Extract the [X, Y] coordinate from the center of the cell holding the provided text.  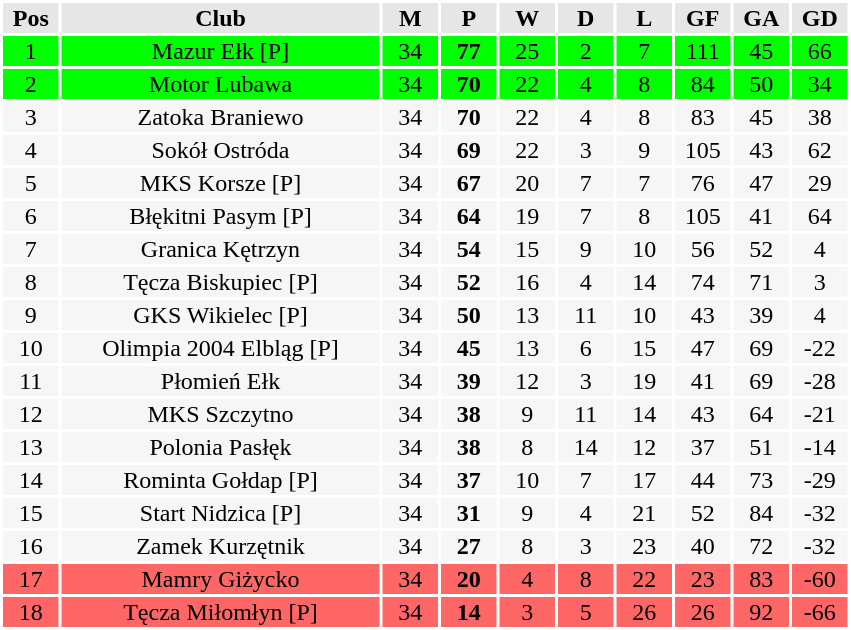
Granica Kętrzyn [221, 249]
MKS Szczytno [221, 414]
Rominta Gołdap [P] [221, 480]
27 [469, 546]
25 [528, 51]
73 [762, 480]
Sokół Ostróda [221, 150]
-14 [820, 447]
111 [703, 51]
P [469, 18]
Club [221, 18]
72 [762, 546]
GA [762, 18]
77 [469, 51]
Zatoka Braniewo [221, 117]
51 [762, 447]
71 [762, 282]
-66 [820, 612]
67 [469, 183]
-28 [820, 381]
1 [31, 51]
Pos [31, 18]
Tęcza Biskupiec [P] [221, 282]
66 [820, 51]
18 [31, 612]
40 [703, 546]
76 [703, 183]
Mamry Giżycko [221, 579]
W [528, 18]
44 [703, 480]
Motor Lubawa [221, 84]
-60 [820, 579]
Olimpia 2004 Elbląg [P] [221, 348]
MKS Korsze [P] [221, 183]
Płomień Ełk [221, 381]
29 [820, 183]
Start Nidzica [P] [221, 513]
GD [820, 18]
Zamek Kurzętnik [221, 546]
M [410, 18]
-21 [820, 414]
-29 [820, 480]
D [586, 18]
92 [762, 612]
-22 [820, 348]
21 [644, 513]
Błękitni Pasym [P] [221, 216]
56 [703, 249]
Mazur Ełk [P] [221, 51]
GF [703, 18]
GKS Wikielec [P] [221, 315]
Tęcza Miłomłyn [P] [221, 612]
Polonia Pasłęk [221, 447]
54 [469, 249]
L [644, 18]
31 [469, 513]
74 [703, 282]
62 [820, 150]
